Capture the cell that displays the provided text and extract its [X, Y] central coordinate. 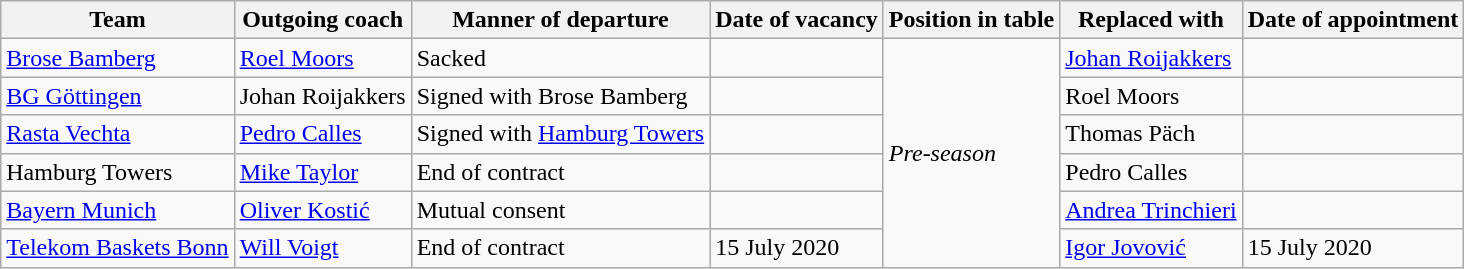
Rasta Vechta [118, 134]
Position in table [971, 20]
Manner of departure [560, 20]
Will Voigt [322, 248]
Pre-season [971, 153]
Date of vacancy [797, 20]
Andrea Trinchieri [1151, 210]
Replaced with [1151, 20]
BG Göttingen [118, 96]
Signed with Hamburg Towers [560, 134]
Mike Taylor [322, 172]
Team [118, 20]
Thomas Päch [1151, 134]
Brose Bamberg [118, 58]
Bayern Munich [118, 210]
Sacked [560, 58]
Signed with Brose Bamberg [560, 96]
Hamburg Towers [118, 172]
Date of appointment [1353, 20]
Outgoing coach [322, 20]
Oliver Kostić [322, 210]
Telekom Baskets Bonn [118, 248]
Igor Jovović [1151, 248]
Mutual consent [560, 210]
